Output the (X, Y) coordinate of the center of the cell containing the given text.  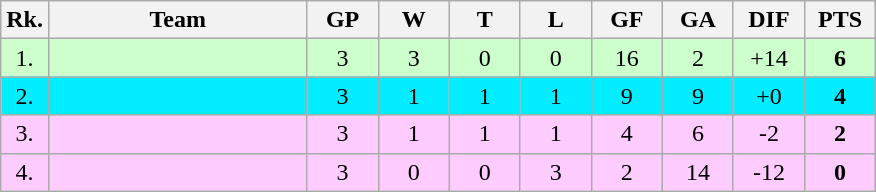
W (414, 20)
-2 (768, 134)
GP (342, 20)
GF (626, 20)
+0 (768, 96)
4. (25, 172)
PTS (840, 20)
Team (178, 20)
2. (25, 96)
+14 (768, 58)
DIF (768, 20)
14 (698, 172)
L (556, 20)
T (484, 20)
3. (25, 134)
1. (25, 58)
16 (626, 58)
Rk. (25, 20)
GA (698, 20)
-12 (768, 172)
